Capture the cell that displays the provided text and extract its (X, Y) central coordinate. 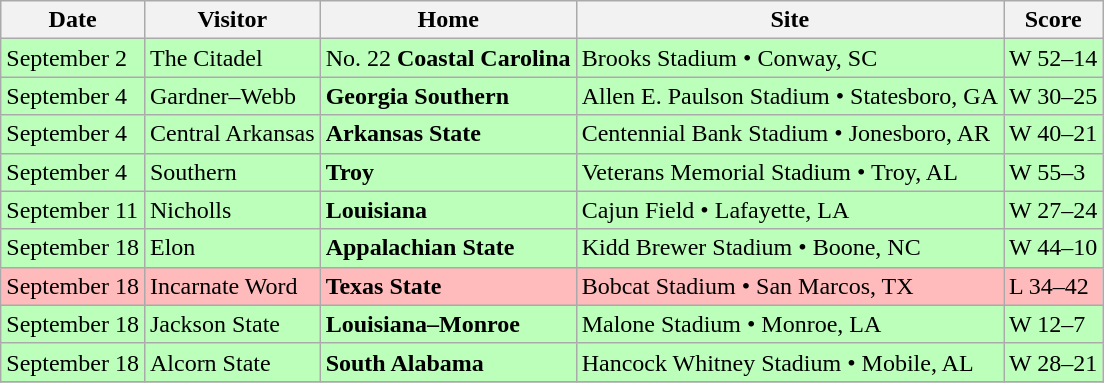
Nicholls (232, 210)
Veterans Memorial Stadium • Troy, AL (790, 172)
Incarnate Word (232, 286)
W 28–21 (1054, 362)
Home (448, 20)
Louisiana (448, 210)
Kidd Brewer Stadium • Boone, NC (790, 248)
Date (73, 20)
Site (790, 20)
Jackson State (232, 324)
Gardner–Webb (232, 96)
Centennial Bank Stadium • Jonesboro, AR (790, 134)
Southern (232, 172)
W 30–25 (1054, 96)
September 11 (73, 210)
Malone Stadium • Monroe, LA (790, 324)
W 44–10 (1054, 248)
Central Arkansas (232, 134)
W 52–14 (1054, 58)
No. 22 Coastal Carolina (448, 58)
September 2 (73, 58)
W 27–24 (1054, 210)
Louisiana–Monroe (448, 324)
Georgia Southern (448, 96)
W 12–7 (1054, 324)
Bobcat Stadium • San Marcos, TX (790, 286)
Troy (448, 172)
Visitor (232, 20)
Alcorn State (232, 362)
Cajun Field • Lafayette, LA (790, 210)
Hancock Whitney Stadium • Mobile, AL (790, 362)
W 55–3 (1054, 172)
Elon (232, 248)
The Citadel (232, 58)
Appalachian State (448, 248)
W 40–21 (1054, 134)
Texas State (448, 286)
Allen E. Paulson Stadium • Statesboro, GA (790, 96)
South Alabama (448, 362)
Arkansas State (448, 134)
L 34–42 (1054, 286)
Score (1054, 20)
Brooks Stadium • Conway, SC (790, 58)
